Locate the cell with the specified text and output its (x, y) center coordinate. 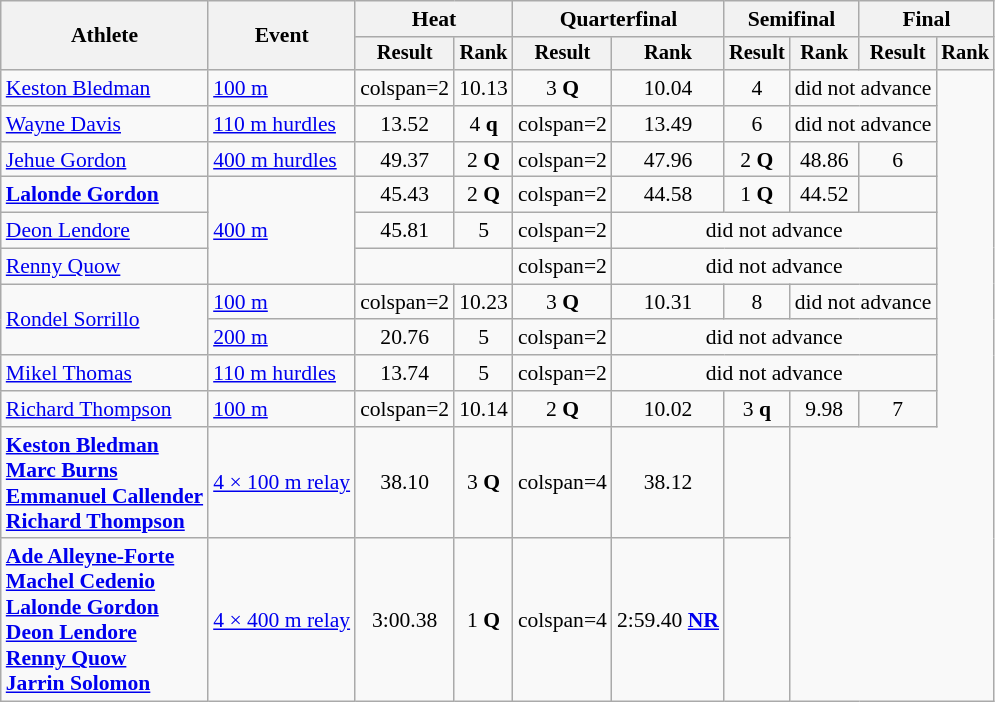
13.74 (404, 373)
Mikel Thomas (104, 373)
10.31 (668, 302)
49.37 (404, 160)
7 (898, 409)
Deon Lendore (104, 231)
Ade Alleyne-ForteMachel CedenioLalonde GordonDeon LendoreRenny QuowJarrin Solomon (104, 620)
10.14 (484, 409)
2:59.40 NR (668, 620)
Quarterfinal (618, 19)
3:00.38 (404, 620)
9.98 (824, 409)
47.96 (668, 160)
4 × 400 m relay (282, 620)
Athlete (104, 36)
Jehue Gordon (104, 160)
Wayne Davis (104, 124)
10.23 (484, 302)
Keston BledmanMarc BurnsEmmanuel CallenderRichard Thompson (104, 483)
8 (757, 302)
Richard Thompson (104, 409)
400 m (282, 230)
Final (926, 19)
10.13 (484, 88)
Event (282, 36)
Keston Bledman (104, 88)
45.81 (404, 231)
10.04 (668, 88)
4 × 100 m relay (282, 483)
38.12 (668, 483)
20.76 (404, 338)
44.52 (824, 195)
10.02 (668, 409)
48.86 (824, 160)
4 (757, 88)
Renny Quow (104, 267)
4 q (484, 124)
13.49 (668, 124)
Lalonde Gordon (104, 195)
Heat (434, 19)
45.43 (404, 195)
200 m (282, 338)
400 m hurdles (282, 160)
13.52 (404, 124)
3 q (757, 409)
38.10 (404, 483)
Rondel Sorrillo (104, 320)
44.58 (668, 195)
Semifinal (792, 19)
